Output the [x, y] coordinate of the center of the cell containing the given text.  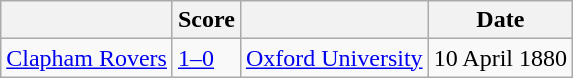
Clapham Rovers [87, 58]
Oxford University [334, 58]
1–0 [206, 58]
Score [206, 20]
10 April 1880 [500, 58]
Date [500, 20]
